Capture the cell that displays the provided text and extract its [X, Y] central coordinate. 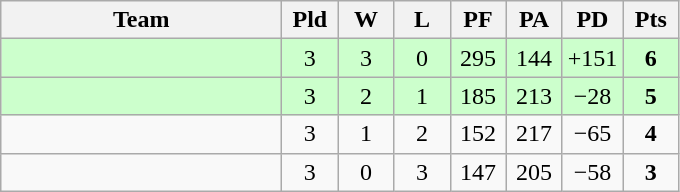
−65 [592, 134]
W [366, 20]
147 [478, 172]
152 [478, 134]
6 [651, 58]
PA [534, 20]
−28 [592, 96]
213 [534, 96]
Pts [651, 20]
Team [142, 20]
144 [534, 58]
Pld [310, 20]
PF [478, 20]
L [422, 20]
205 [534, 172]
5 [651, 96]
−58 [592, 172]
217 [534, 134]
+151 [592, 58]
4 [651, 134]
295 [478, 58]
185 [478, 96]
PD [592, 20]
